Determine the (X, Y) coordinate at the center of the cell enclosing the given text.  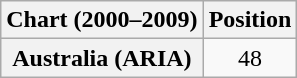
Chart (2000–2009) (102, 20)
Australia (ARIA) (102, 58)
48 (250, 58)
Position (250, 20)
